From the cell containing the given text, extract its center point as [X, Y] coordinate. 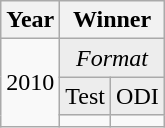
2010 [30, 82]
Test [86, 96]
Format [112, 58]
Year [30, 20]
Winner [112, 20]
ODI [138, 96]
